Search for the cell housing the specified text and yield its [x, y] center coordinate. 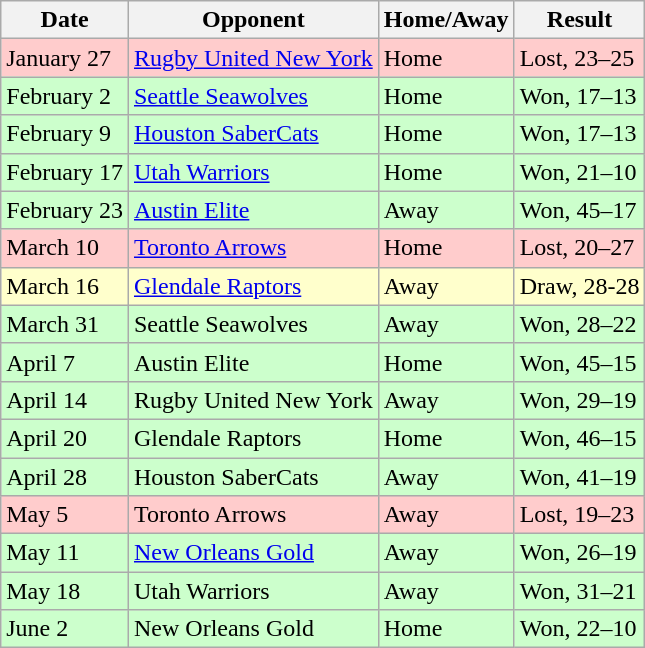
January 27 [65, 58]
Won, 28–22 [580, 324]
Won, 45–17 [580, 210]
March 10 [65, 248]
Won, 41–19 [580, 477]
Won, 22–10 [580, 629]
April 20 [65, 438]
April 14 [65, 400]
April 28 [65, 477]
Won, 31–21 [580, 591]
Result [580, 20]
Won, 29–19 [580, 400]
Lost, 23–25 [580, 58]
March 16 [65, 286]
June 2 [65, 629]
February 9 [65, 134]
Date [65, 20]
February 2 [65, 96]
May 5 [65, 515]
Lost, 19–23 [580, 515]
Lost, 20–27 [580, 248]
May 18 [65, 591]
March 31 [65, 324]
Won, 21–10 [580, 172]
April 7 [65, 362]
February 17 [65, 172]
Won, 46–15 [580, 438]
Opponent [253, 20]
May 11 [65, 553]
Won, 45–15 [580, 362]
February 23 [65, 210]
Won, 26–19 [580, 553]
Home/Away [446, 20]
Draw, 28-28 [580, 286]
